Return the [X, Y] coordinate for the center point of the cell that contains the specified text.  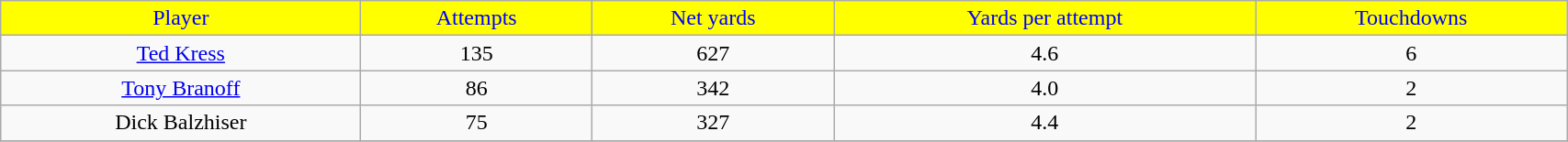
Player [181, 18]
6 [1411, 53]
Tony Branoff [181, 88]
75 [477, 123]
627 [713, 53]
Attempts [477, 18]
Net yards [713, 18]
Dick Balzhiser [181, 123]
4.4 [1045, 123]
342 [713, 88]
4.6 [1045, 53]
135 [477, 53]
327 [713, 123]
4.0 [1045, 88]
Ted Kress [181, 53]
Touchdowns [1411, 18]
Yards per attempt [1045, 18]
86 [477, 88]
